For the text-containing cell, return its midpoint in (X, Y) coordinate format. 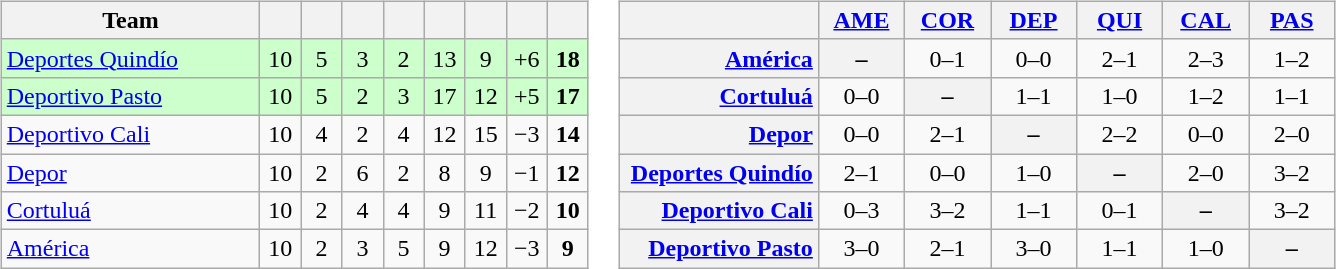
14 (568, 134)
CAL (1206, 20)
Team (130, 20)
DEP (1033, 20)
11 (486, 211)
PAS (1292, 20)
+5 (526, 96)
AME (861, 20)
−2 (526, 211)
15 (486, 134)
0–3 (861, 211)
2–2 (1120, 134)
−1 (526, 173)
6 (362, 173)
18 (568, 58)
2–3 (1206, 58)
QUI (1120, 20)
8 (444, 173)
COR (947, 20)
13 (444, 58)
+6 (526, 58)
